Detect which cell encompasses the target text, then output its (x, y) center coordinate. 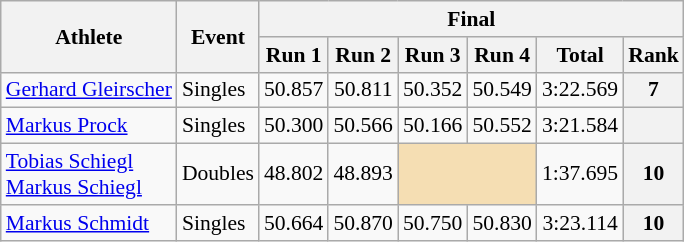
50.870 (362, 223)
Gerhard Gleirscher (89, 90)
Run 3 (432, 55)
Final (472, 19)
50.549 (502, 90)
Run 1 (294, 55)
Athlete (89, 36)
Markus Prock (89, 126)
3:21.584 (580, 126)
50.857 (294, 90)
50.811 (362, 90)
Event (218, 36)
Run 4 (502, 55)
48.893 (362, 174)
Markus Schmidt (89, 223)
Total (580, 55)
3:23.114 (580, 223)
50.830 (502, 223)
50.352 (432, 90)
Run 2 (362, 55)
50.750 (432, 223)
50.664 (294, 223)
50.566 (362, 126)
Doubles (218, 174)
7 (654, 90)
50.552 (502, 126)
1:37.695 (580, 174)
48.802 (294, 174)
50.166 (432, 126)
50.300 (294, 126)
Rank (654, 55)
Tobias SchieglMarkus Schiegl (89, 174)
3:22.569 (580, 90)
